Locate the cell with the specified text and output its [x, y] center coordinate. 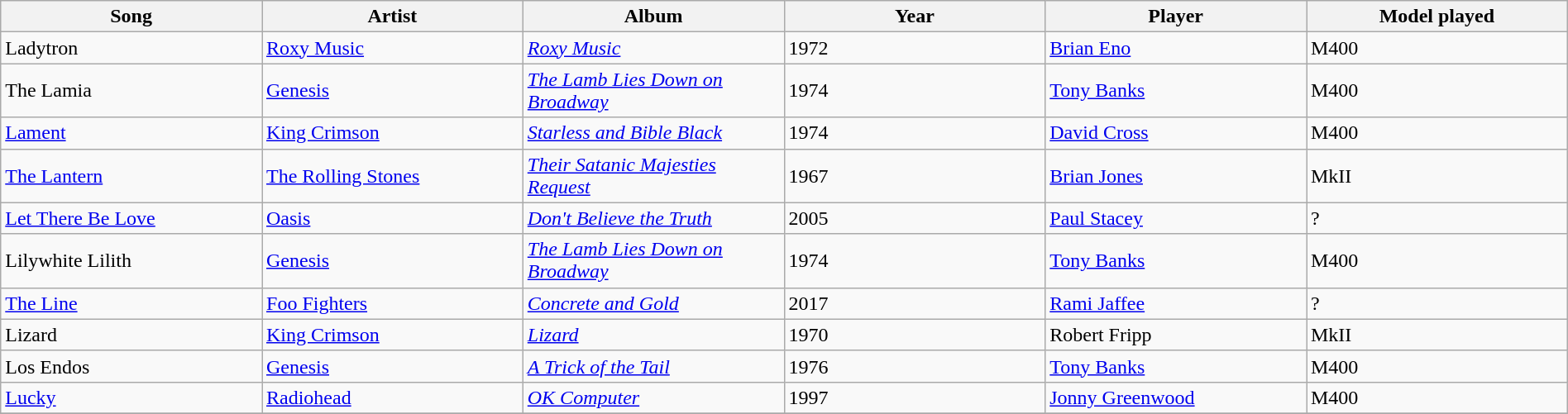
Radiohead [392, 397]
Lilywhite Lilith [131, 261]
Their Satanic Majesties Request [653, 175]
The Lamia [131, 91]
1970 [915, 335]
Jonny Greenwood [1176, 397]
Let There Be Love [131, 218]
Foo Fighters [392, 303]
A Trick of the Tail [653, 366]
Album [653, 17]
Lament [131, 133]
1997 [915, 397]
Don't Believe the Truth [653, 218]
Brian Jones [1176, 175]
OK Computer [653, 397]
Robert Fripp [1176, 335]
Starless and Bible Black [653, 133]
Paul Stacey [1176, 218]
The Lantern [131, 175]
Player [1176, 17]
Oasis [392, 218]
The Line [131, 303]
Ladytron [131, 48]
Concrete and Gold [653, 303]
The Rolling Stones [392, 175]
Song [131, 17]
Los Endos [131, 366]
1967 [915, 175]
1972 [915, 48]
Model played [1437, 17]
2017 [915, 303]
Lucky [131, 397]
Rami Jaffee [1176, 303]
Year [915, 17]
2005 [915, 218]
David Cross [1176, 133]
1976 [915, 366]
Artist [392, 17]
Brian Eno [1176, 48]
